Return the [x, y] coordinate for the center point of the cell that contains the specified text.  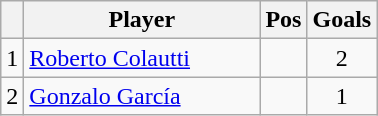
Pos [284, 20]
Player [142, 20]
Gonzalo García [142, 96]
Goals [342, 20]
Roberto Colautti [142, 58]
